Determine the [x, y] coordinate at the center of the cell enclosing the given text.  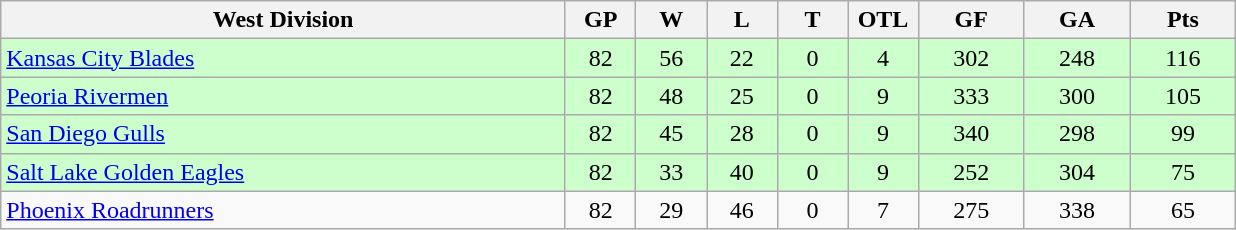
7 [884, 210]
275 [971, 210]
252 [971, 172]
298 [1077, 134]
L [742, 20]
GA [1077, 20]
25 [742, 96]
28 [742, 134]
West Division [284, 20]
San Diego Gulls [284, 134]
99 [1183, 134]
GF [971, 20]
248 [1077, 58]
304 [1077, 172]
Phoenix Roadrunners [284, 210]
302 [971, 58]
OTL [884, 20]
Salt Lake Golden Eagles [284, 172]
48 [672, 96]
29 [672, 210]
40 [742, 172]
65 [1183, 210]
75 [1183, 172]
Pts [1183, 20]
GP [600, 20]
300 [1077, 96]
22 [742, 58]
Peoria Rivermen [284, 96]
T [812, 20]
116 [1183, 58]
45 [672, 134]
W [672, 20]
340 [971, 134]
4 [884, 58]
338 [1077, 210]
56 [672, 58]
Kansas City Blades [284, 58]
33 [672, 172]
46 [742, 210]
105 [1183, 96]
333 [971, 96]
